Determine the (x, y) coordinate at the center of the cell enclosing the given text.  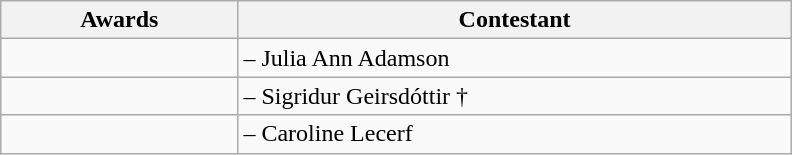
– Julia Ann Adamson (514, 58)
Awards (120, 20)
– Sigridur Geirsdóttir † (514, 96)
Contestant (514, 20)
– Caroline Lecerf (514, 134)
